Provide the (x, y) coordinate of the cell's center where the given text is located.  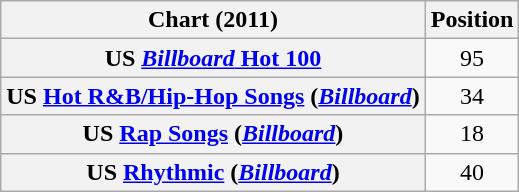
Chart (2011) (213, 20)
40 (472, 172)
US Rap Songs (Billboard) (213, 134)
US Billboard Hot 100 (213, 58)
34 (472, 96)
95 (472, 58)
US Rhythmic (Billboard) (213, 172)
US Hot R&B/Hip-Hop Songs (Billboard) (213, 96)
18 (472, 134)
Position (472, 20)
